Pinpoint the cell where the given text exists, returning its (x, y) midpoint coordinate. 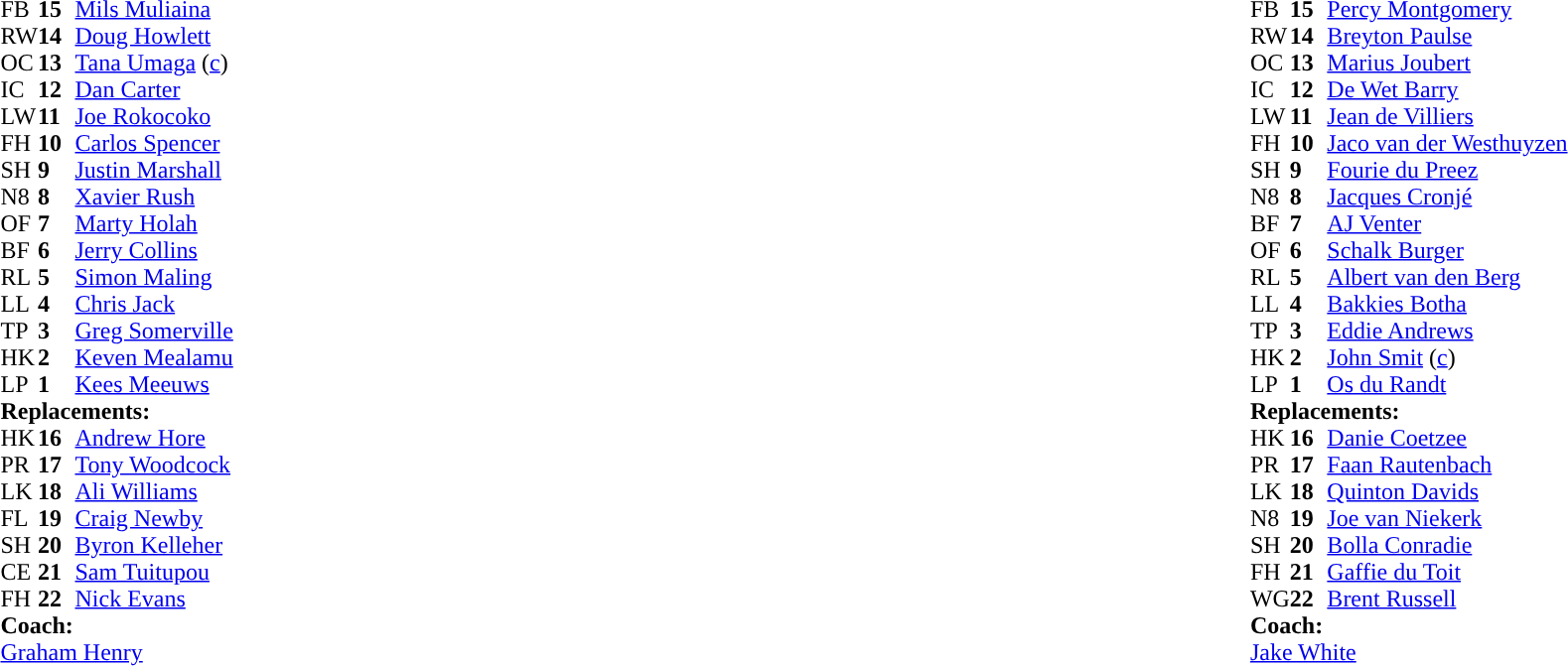
AJ Venter (1447, 224)
Sam Tuitupou (155, 572)
Eddie Andrews (1447, 332)
Joe Rokocoko (155, 117)
Graham Henry (116, 653)
Breyton Paulse (1447, 36)
Dan Carter (155, 89)
Kees Meeuws (155, 385)
WG (1270, 599)
Justin Marshall (155, 171)
Simon Maling (155, 278)
Bolla Conradie (1447, 546)
Os du Randt (1447, 385)
Joe van Niekerk (1447, 518)
Bakkies Botha (1447, 304)
Tana Umaga (c) (155, 64)
Gaffie du Toit (1447, 572)
Jacques Cronjé (1447, 197)
Faan Rautenbach (1447, 465)
Byron Kelleher (155, 546)
Xavier Rush (155, 197)
Andrew Hore (155, 439)
Quinton Davids (1447, 492)
Danie Coetzee (1447, 439)
Keven Mealamu (155, 357)
John Smit (c) (1447, 357)
Schalk Burger (1447, 250)
Greg Somerville (155, 332)
Ali Williams (155, 492)
Nick Evans (155, 599)
Jaco van der Westhuyzen (1447, 143)
Doug Howlett (155, 36)
Chris Jack (155, 304)
Tony Woodcock (155, 465)
FL (19, 518)
Jerry Collins (155, 250)
Carlos Spencer (155, 143)
Jake White (1409, 653)
Marius Joubert (1447, 64)
Jean de Villiers (1447, 117)
Brent Russell (1447, 599)
Craig Newby (155, 518)
Marty Holah (155, 224)
Albert van den Berg (1447, 278)
De Wet Barry (1447, 89)
CE (19, 572)
Fourie du Preez (1447, 171)
